Capture the cell that displays the provided text and extract its (X, Y) central coordinate. 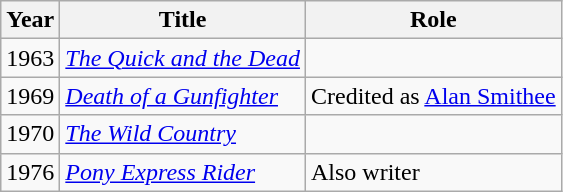
Credited as Alan Smithee (433, 96)
Year (30, 20)
1969 (30, 96)
The Wild Country (183, 134)
Role (433, 20)
Also writer (433, 172)
1963 (30, 58)
1976 (30, 172)
Pony Express Rider (183, 172)
The Quick and the Dead (183, 58)
Title (183, 20)
1970 (30, 134)
Death of a Gunfighter (183, 96)
